Determine the [X, Y] coordinate at the center of the cell enclosing the given text.  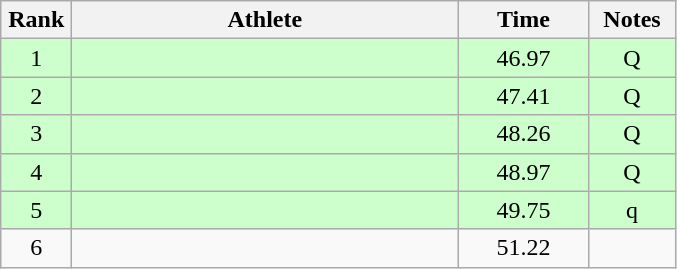
49.75 [524, 210]
48.97 [524, 172]
47.41 [524, 96]
4 [36, 172]
q [632, 210]
Rank [36, 20]
46.97 [524, 58]
6 [36, 248]
5 [36, 210]
48.26 [524, 134]
Notes [632, 20]
2 [36, 96]
Athlete [265, 20]
Time [524, 20]
51.22 [524, 248]
1 [36, 58]
3 [36, 134]
